Output the [X, Y] coordinate of the center of the cell containing the given text.  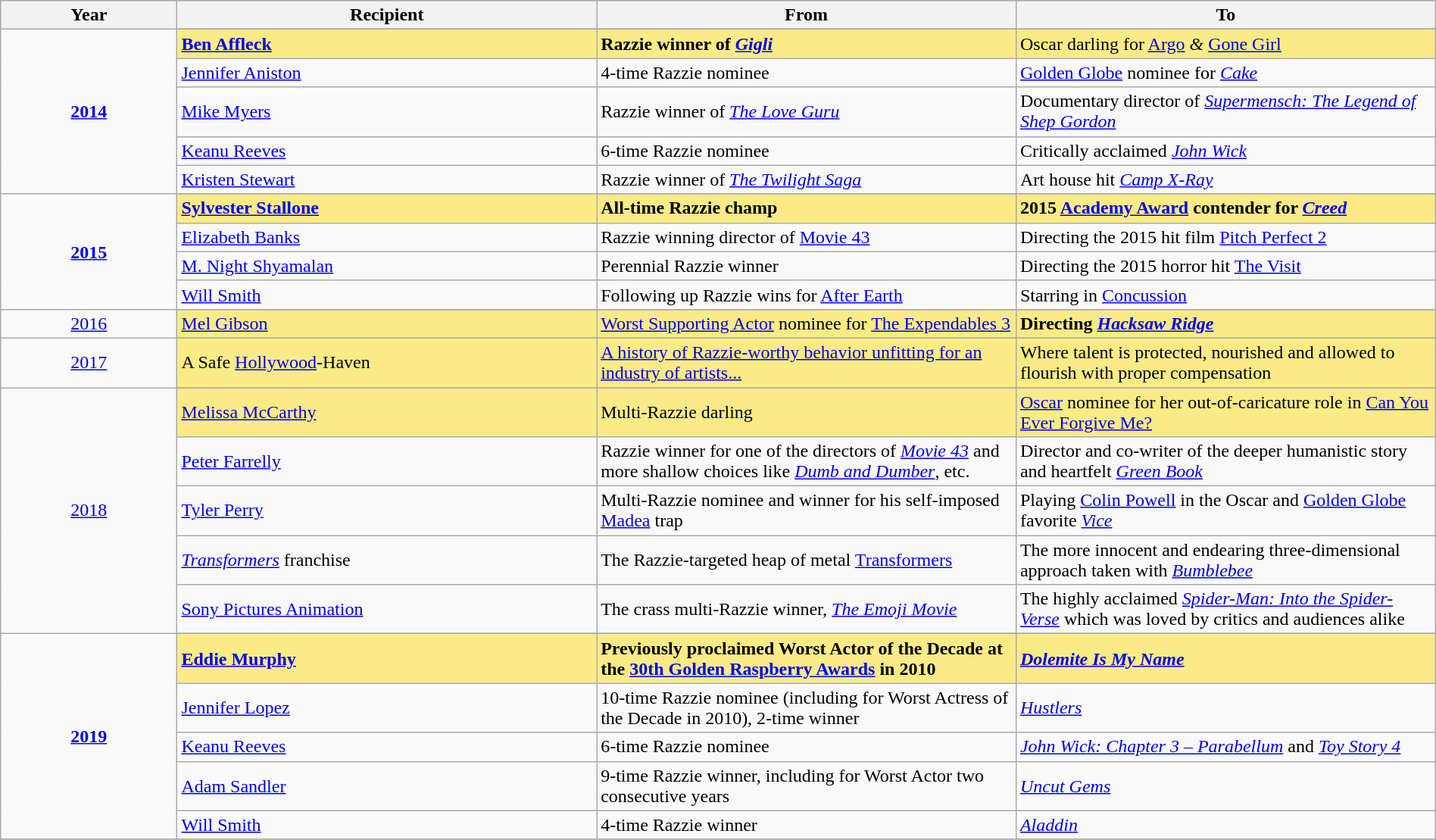
A history of Razzie-worthy behavior unfitting for an industry of artists... [807, 362]
John Wick: Chapter 3 – Parabellum and Toy Story 4 [1225, 747]
Where talent is protected, nourished and allowed to flourish with proper compensation [1225, 362]
Documentary director of Supermensch: The Legend of Shep Gordon [1225, 112]
Playing Colin Powell in the Oscar and Golden Globe favorite Vice [1225, 511]
Following up Razzie wins for After Earth [807, 295]
Razzie winner of Gigli [807, 44]
Golden Globe nominee for Cake [1225, 73]
The more innocent and endearing three-dimensional approach taken with Bumblebee [1225, 561]
2018 [89, 511]
2016 [89, 323]
All-time Razzie champ [807, 208]
Uncut Gems [1225, 786]
Dolemite Is My Name [1225, 659]
4-time Razzie nominee [807, 73]
Worst Supporting Actor nominee for The Expendables 3 [807, 323]
The Razzie-targeted heap of metal Transformers [807, 561]
Director and co-writer of the deeper humanistic story and heartfelt Green Book [1225, 462]
M. Night Shyamalan [387, 266]
Razzie winning director of Movie 43 [807, 237]
Previously proclaimed Worst Actor of the Decade at the 30th Golden Raspberry Awards in 2010 [807, 659]
4-time Razzie winner [807, 825]
Kristen Stewart [387, 180]
Perennial Razzie winner [807, 266]
Mel Gibson [387, 323]
Sylvester Stallone [387, 208]
2015 Academy Award contender for Creed [1225, 208]
To [1225, 15]
Recipient [387, 15]
Directing the 2015 horror hit The Visit [1225, 266]
The highly acclaimed Spider-Man: Into the Spider-Verse which was loved by critics and audiences alike [1225, 609]
2015 [89, 251]
Razzie winner for one of the directors of Movie 43 and more shallow choices like Dumb and Dumber, etc. [807, 462]
Elizabeth Banks [387, 237]
2014 [89, 112]
Melissa McCarthy [387, 412]
Eddie Murphy [387, 659]
Multi-Razzie darling [807, 412]
Adam Sandler [387, 786]
10-time Razzie nominee (including for Worst Actress of the Decade in 2010), 2-time winner [807, 707]
Aladdin [1225, 825]
Year [89, 15]
Tyler Perry [387, 511]
Directing Hacksaw Ridge [1225, 323]
Peter Farrelly [387, 462]
Ben Affleck [387, 44]
Starring in Concussion [1225, 295]
Mike Myers [387, 112]
Oscar darling for Argo & Gone Girl [1225, 44]
Jennifer Lopez [387, 707]
Razzie winner of The Twilight Saga [807, 180]
Directing the 2015 hit film Pitch Perfect 2 [1225, 237]
2017 [89, 362]
Oscar nominee for her out-of-caricature role in Can You Ever Forgive Me? [1225, 412]
Transformers franchise [387, 561]
Critically acclaimed John Wick [1225, 151]
Hustlers [1225, 707]
The crass multi-Razzie winner, The Emoji Movie [807, 609]
From [807, 15]
Jennifer Aniston [387, 73]
Art house hit Camp X-Ray [1225, 180]
Multi-Razzie nominee and winner for his self-imposed Madea trap [807, 511]
Razzie winner of The Love Guru [807, 112]
9-time Razzie winner, including for Worst Actor two consecutive years [807, 786]
A Safe Hollywood-Haven [387, 362]
Sony Pictures Animation [387, 609]
2019 [89, 736]
